Search for the cell housing the specified text and yield its (x, y) center coordinate. 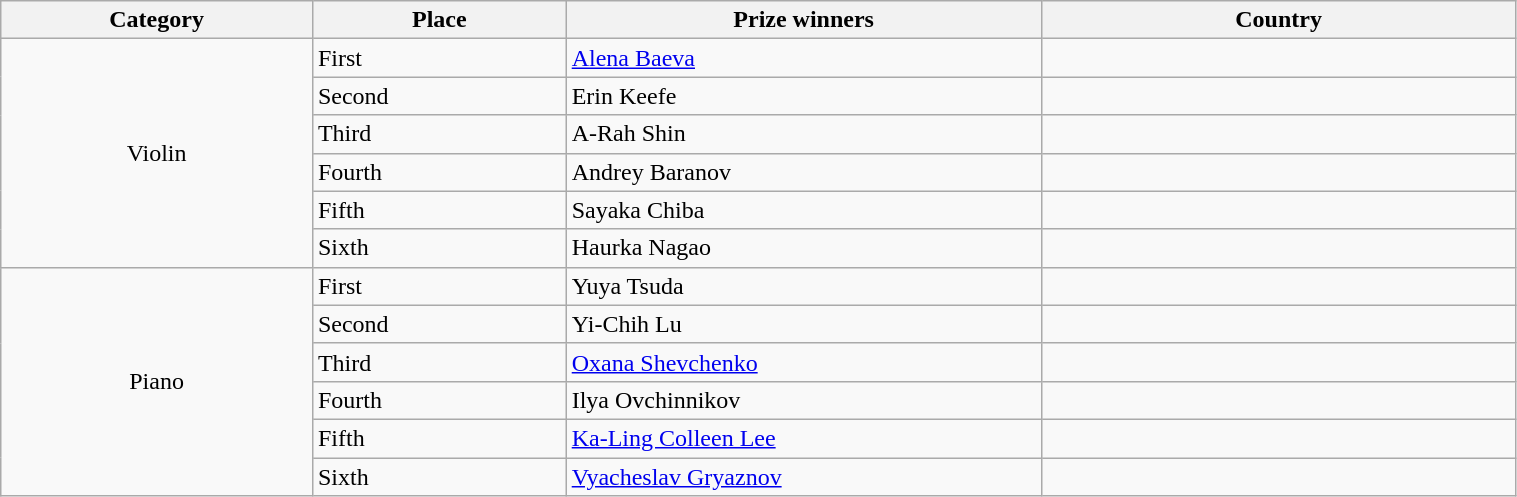
Prize winners (804, 20)
Category (157, 20)
Piano (157, 381)
Sayaka Chiba (804, 210)
Country (1278, 20)
Ilya Ovchinnikov (804, 400)
Ka-Ling Colleen Lee (804, 438)
Alena Baeva (804, 58)
A-Rah Shin (804, 134)
Yuya Tsuda (804, 286)
Erin Keefe (804, 96)
Violin (157, 153)
Vyacheslav Gryaznov (804, 477)
Haurka Nagao (804, 248)
Oxana Shevchenko (804, 362)
Andrey Baranov (804, 172)
Place (439, 20)
Yi-Chih Lu (804, 324)
